Scan for the cell matching the given text and deliver its [X, Y] coordinate at center. 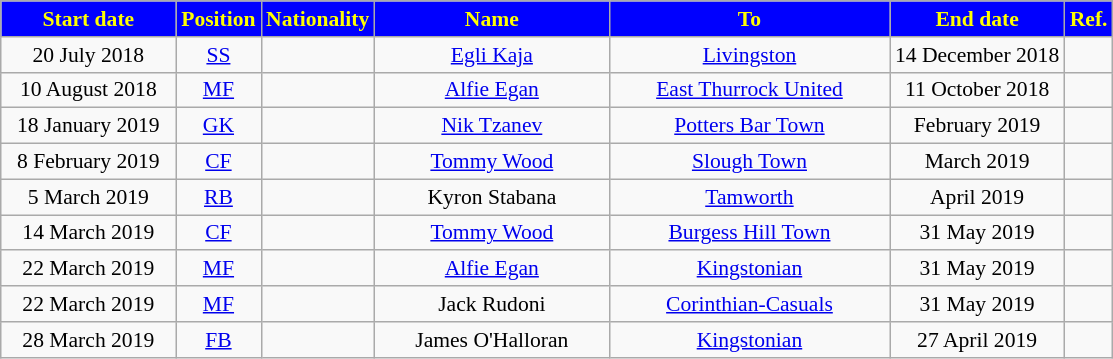
11 October 2018 [978, 90]
February 2019 [978, 126]
GK [218, 126]
End date [978, 19]
Potters Bar Town [749, 126]
Corinthian-Casuals [749, 304]
Kyron Stabana [492, 197]
March 2019 [978, 162]
Nationality [318, 19]
20 July 2018 [88, 55]
Position [218, 19]
Nik Tzanev [492, 126]
Start date [88, 19]
Burgess Hill Town [749, 233]
To [749, 19]
Egli Kaja [492, 55]
Livingston [749, 55]
28 March 2019 [88, 340]
Tamworth [749, 197]
10 August 2018 [88, 90]
Ref. [1089, 19]
SS [218, 55]
RB [218, 197]
18 January 2019 [88, 126]
Slough Town [749, 162]
FB [218, 340]
8 February 2019 [88, 162]
14 December 2018 [978, 55]
Name [492, 19]
Jack Rudoni [492, 304]
East Thurrock United [749, 90]
James O'Halloran [492, 340]
April 2019 [978, 197]
27 April 2019 [978, 340]
5 March 2019 [88, 197]
14 March 2019 [88, 233]
